Detect which cell encompasses the target text, then output its [x, y] center coordinate. 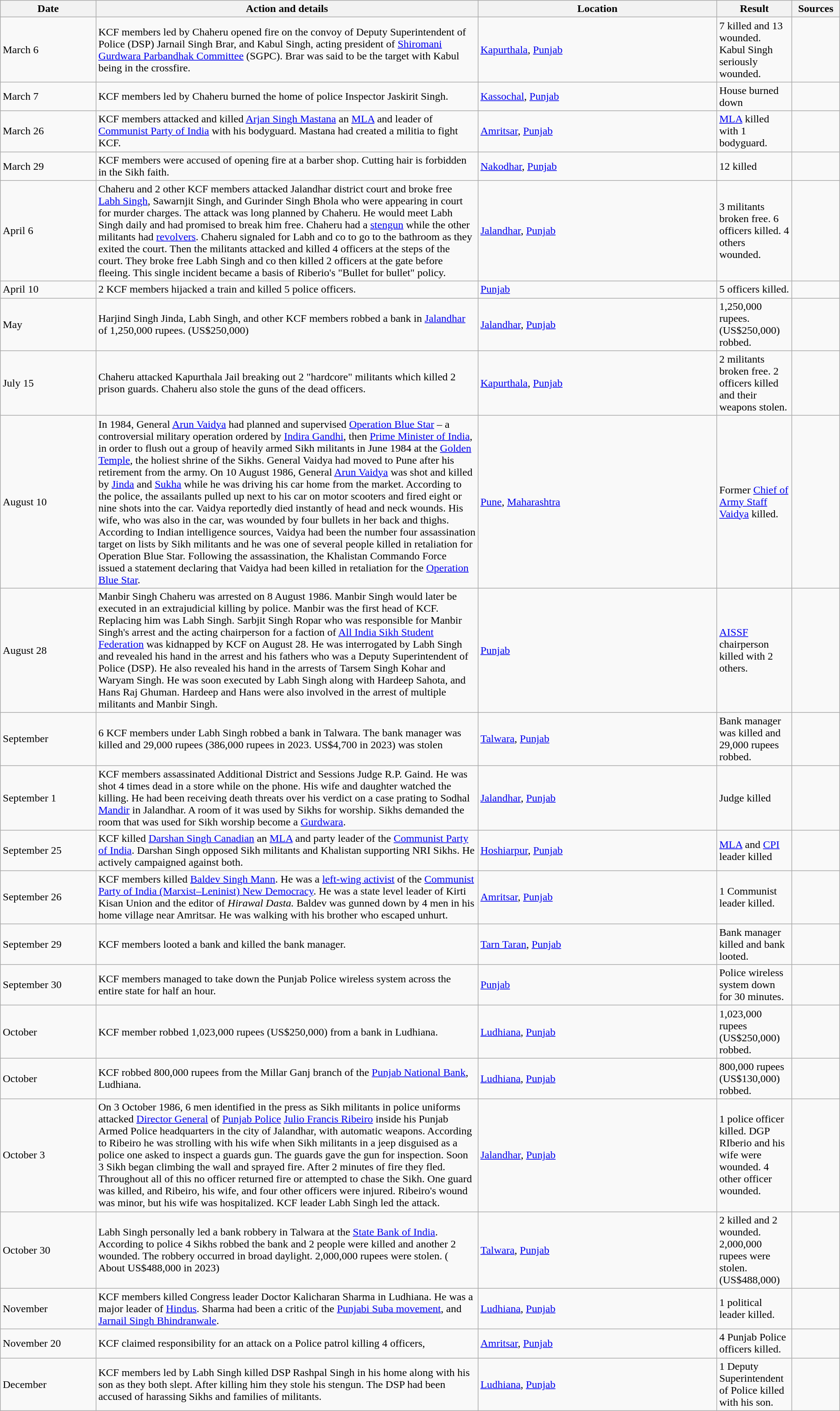
Location [597, 9]
December [48, 1384]
2 militants broken free. 2 officers killed and their weapons stolen. [754, 383]
September 26 [48, 897]
KCF claimed responsibility for an attack on a Police patrol killing 4 officers, [287, 1343]
Result [754, 9]
AISSF chairperson killed with 2 others. [754, 650]
1 Communist leader killed. [754, 897]
Former Chief of Army Staff Vaidya killed. [754, 502]
Nakodhar, Punjab [597, 166]
November [48, 1309]
800,000 rupees (US$130,000) robbed. [754, 1079]
October 3 [48, 1155]
KCF robbed 800,000 rupees from the Millar Ganj branch of the Punjab National Bank, Ludhiana. [287, 1079]
KCF member robbed 1,023,000 rupees (US$250,000) from a bank in Ludhiana. [287, 1032]
April 10 [48, 289]
7 killed and 13 wounded. Kabul Singh seriously wounded. [754, 50]
November 20 [48, 1343]
March 29 [48, 166]
1 police officer killed. DGP RIberio and his wife were wounded. 4 other officer wounded. [754, 1155]
Judge killed [754, 797]
4 Punjab Police officers killed. [754, 1343]
September 29 [48, 944]
KCF members looted a bank and killed the bank manager. [287, 944]
March 26 [48, 131]
Kassochal, Punjab [597, 97]
House burned down [754, 97]
1 political leader killed. [754, 1309]
Date [48, 9]
Action and details [287, 9]
July 15 [48, 383]
Bank manager was killed and 29,000 rupees robbed. [754, 739]
Police wireless system down for 30 minutes. [754, 985]
April 6 [48, 231]
September 30 [48, 985]
May [48, 324]
August 28 [48, 650]
3 militants broken free. 6 officers killed. 4 others wounded. [754, 231]
Bank manager killed and bank looted. [754, 944]
2 KCF members hijacked a train and killed 5 police officers. [287, 289]
1,250,000 rupees. (US$250,000) robbed. [754, 324]
KCF members led by Chaheru burned the home of police Inspector Jaskirit Singh. [287, 97]
Pune, Maharashtra [597, 502]
Chaheru attacked Kapurthala Jail breaking out 2 "hardcore" militants which killed 2 prison guards. Chaheru also stole the guns of the dead officers. [287, 383]
12 killed [754, 166]
MLA and CPI leader killed [754, 851]
5 officers killed. [754, 289]
October 30 [48, 1250]
March 7 [48, 97]
September 25 [48, 851]
Tarn Taran, Punjab [597, 944]
1 Deputy Superintendent of Police killed with his son. [754, 1384]
2 killed and 2 wounded. 2,000,000 rupees were stolen. (US$488,000) [754, 1250]
Harjind Singh Jinda, Labh Singh, and other KCF members robbed a bank in Jalandhar of 1,250,000 rupees. (US$250,000) [287, 324]
MLA killed with 1 bodyguard. [754, 131]
Sources [816, 9]
1,023,000 rupees (US$250,000) robbed. [754, 1032]
KCF members were accused of opening fire at a barber shop. Cutting hair is forbidden in the Sikh faith. [287, 166]
Hoshiarpur, Punjab [597, 851]
KCF members managed to take down the Punjab Police wireless system across the entire state for half an hour. [287, 985]
August 10 [48, 502]
September [48, 739]
March 6 [48, 50]
September 1 [48, 797]
